For the text-containing cell, return its midpoint in (X, Y) coordinate format. 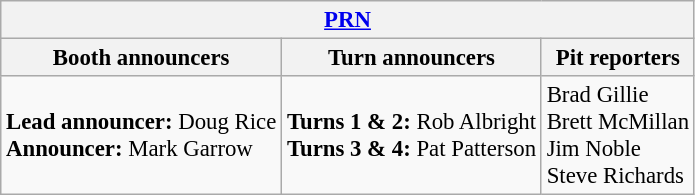
Turns 1 & 2: Rob AlbrightTurns 3 & 4: Pat Patterson (412, 136)
Lead announcer: Doug RiceAnnouncer: Mark Garrow (142, 136)
Pit reporters (618, 58)
Turn announcers (412, 58)
Booth announcers (142, 58)
PRN (348, 20)
Brad GillieBrett McMillanJim NobleSteve Richards (618, 136)
